Output the (x, y) coordinate of the center of the cell containing the given text.  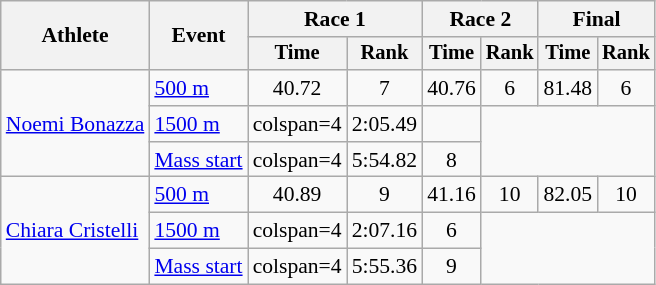
Chiara Cristelli (76, 230)
Noemi Bonazza (76, 124)
40.76 (452, 88)
Athlete (76, 36)
Race 1 (336, 19)
2:05.49 (384, 124)
Final (596, 19)
8 (452, 160)
2:07.16 (384, 231)
40.89 (298, 195)
5:55.36 (384, 267)
7 (384, 88)
40.72 (298, 88)
Race 2 (480, 19)
82.05 (568, 195)
41.16 (452, 195)
81.48 (568, 88)
5:54.82 (384, 160)
Event (198, 36)
